Search for the cell housing the specified text and yield its (x, y) center coordinate. 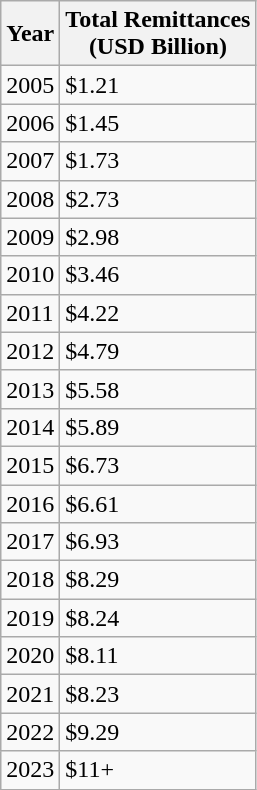
$3.46 (158, 275)
$5.58 (158, 389)
$4.79 (158, 351)
$6.93 (158, 542)
$8.23 (158, 694)
2022 (30, 732)
2019 (30, 618)
2020 (30, 656)
$6.61 (158, 503)
2017 (30, 542)
$1.21 (158, 85)
2013 (30, 389)
$8.24 (158, 618)
$1.45 (158, 123)
2008 (30, 199)
$6.73 (158, 465)
2010 (30, 275)
2009 (30, 237)
$8.29 (158, 580)
$1.73 (158, 161)
$9.29 (158, 732)
Total Remittances(USD Billion) (158, 34)
2015 (30, 465)
$2.73 (158, 199)
$4.22 (158, 313)
2011 (30, 313)
2012 (30, 351)
2014 (30, 427)
$11+ (158, 770)
2016 (30, 503)
2005 (30, 85)
2007 (30, 161)
2021 (30, 694)
2006 (30, 123)
$5.89 (158, 427)
2023 (30, 770)
2018 (30, 580)
$2.98 (158, 237)
$8.11 (158, 656)
Year (30, 34)
